Extract the [X, Y] coordinate from the center of the cell holding the provided text.  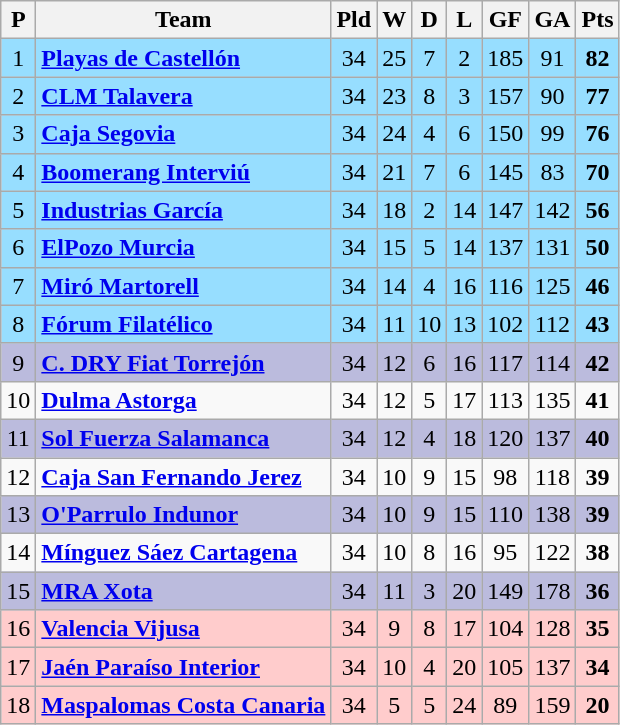
142 [552, 210]
116 [506, 286]
Caja Segovia [184, 134]
110 [506, 515]
135 [552, 400]
35 [598, 629]
Maspalomas Costa Canaria [184, 705]
56 [598, 210]
178 [552, 591]
Team [184, 20]
185 [506, 58]
1 [18, 58]
125 [552, 286]
O'Parrulo Indunor [184, 515]
50 [598, 248]
98 [506, 477]
112 [552, 324]
Dulma Astorga [184, 400]
118 [552, 477]
Pts [598, 20]
82 [598, 58]
114 [552, 362]
99 [552, 134]
40 [598, 438]
145 [506, 172]
150 [506, 134]
Sol Fuerza Salamanca [184, 438]
CLM Talavera [184, 96]
Boomerang Interviú [184, 172]
23 [394, 96]
91 [552, 58]
Miró Martorell [184, 286]
46 [598, 286]
147 [506, 210]
D [430, 20]
21 [394, 172]
Pld [354, 20]
77 [598, 96]
76 [598, 134]
104 [506, 629]
95 [506, 553]
C. DRY Fiat Torrejón [184, 362]
83 [552, 172]
L [464, 20]
Playas de Castellón [184, 58]
Industrias García [184, 210]
41 [598, 400]
89 [506, 705]
102 [506, 324]
138 [552, 515]
38 [598, 553]
Mínguez Sáez Cartagena [184, 553]
42 [598, 362]
117 [506, 362]
Fórum Filatélico [184, 324]
GA [552, 20]
70 [598, 172]
Jaén Paraíso Interior [184, 667]
113 [506, 400]
105 [506, 667]
Valencia Vijusa [184, 629]
MRA Xota [184, 591]
122 [552, 553]
43 [598, 324]
159 [552, 705]
Caja San Fernando Jerez [184, 477]
36 [598, 591]
149 [506, 591]
GF [506, 20]
25 [394, 58]
W [394, 20]
128 [552, 629]
131 [552, 248]
120 [506, 438]
90 [552, 96]
157 [506, 96]
P [18, 20]
ElPozo Murcia [184, 248]
